Capture the cell that displays the provided text and extract its (X, Y) central coordinate. 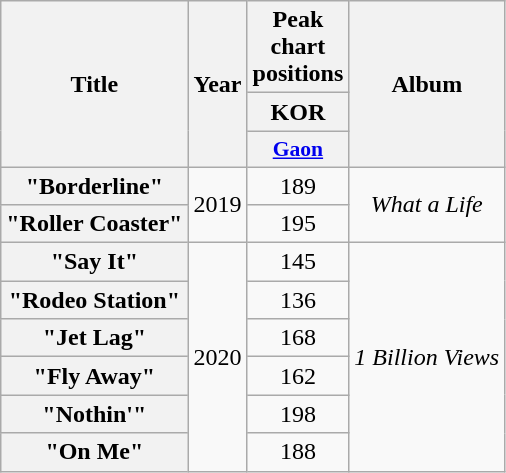
What a Life (427, 204)
Title (94, 84)
168 (298, 338)
162 (298, 376)
Album (427, 84)
195 (298, 224)
Gaon (298, 149)
"Nothin'" (94, 414)
Peak chart positions (298, 47)
"On Me" (94, 452)
"Borderline" (94, 185)
198 (298, 414)
189 (298, 185)
1 Billion Views (427, 357)
"Fly Away" (94, 376)
136 (298, 300)
Year (218, 84)
188 (298, 452)
"Jet Lag" (94, 338)
2019 (218, 204)
145 (298, 262)
"Roller Coaster" (94, 224)
2020 (218, 357)
"Say It" (94, 262)
KOR (298, 112)
"Rodeo Station" (94, 300)
